Pinpoint the cell where the given text exists, returning its [x, y] midpoint coordinate. 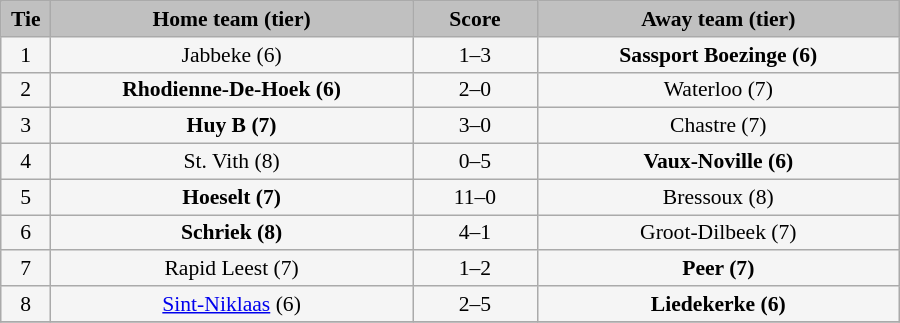
3 [26, 126]
Sint-Niklaas (6) [232, 304]
Sassport Boezinge (6) [718, 55]
4 [26, 162]
Peer (7) [718, 269]
2–0 [476, 90]
Huy B (7) [232, 126]
Chastre (7) [718, 126]
Jabbeke (6) [232, 55]
Groot-Dilbeek (7) [718, 233]
5 [26, 197]
Away team (tier) [718, 19]
11–0 [476, 197]
Hoeselt (7) [232, 197]
St. Vith (8) [232, 162]
Tie [26, 19]
Rapid Leest (7) [232, 269]
1 [26, 55]
Score [476, 19]
Vaux-Noville (6) [718, 162]
0–5 [476, 162]
8 [26, 304]
Liedekerke (6) [718, 304]
3–0 [476, 126]
2–5 [476, 304]
Waterloo (7) [718, 90]
1–3 [476, 55]
Bressoux (8) [718, 197]
Rhodienne-De-Hoek (6) [232, 90]
Schriek (8) [232, 233]
1–2 [476, 269]
6 [26, 233]
4–1 [476, 233]
Home team (tier) [232, 19]
2 [26, 90]
7 [26, 269]
